Find where the given text appears and provide that cell's center as [x, y] coordinate. 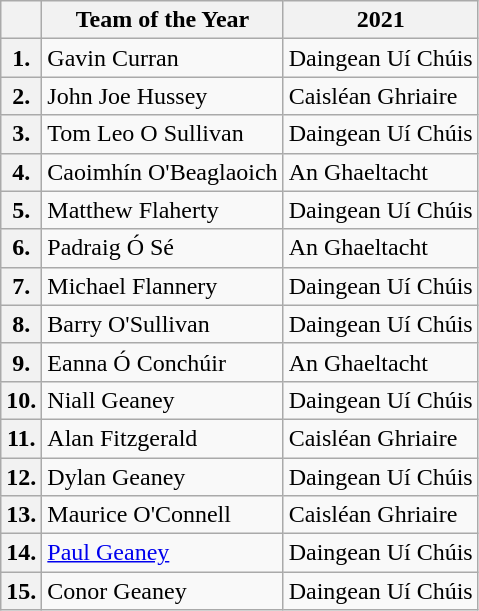
1. [22, 58]
Dylan Geaney [162, 477]
Padraig Ó Sé [162, 248]
Paul Geaney [162, 553]
7. [22, 286]
Conor Geaney [162, 591]
4. [22, 172]
Michael Flannery [162, 286]
5. [22, 210]
Matthew Flaherty [162, 210]
John Joe Hussey [162, 96]
2021 [380, 20]
Maurice O'Connell [162, 515]
Team of the Year [162, 20]
Alan Fitzgerald [162, 438]
11. [22, 438]
3. [22, 134]
14. [22, 553]
9. [22, 362]
Niall Geaney [162, 400]
Gavin Curran [162, 58]
6. [22, 248]
Eanna Ó Conchúir [162, 362]
15. [22, 591]
Barry O'Sullivan [162, 324]
Tom Leo O Sullivan [162, 134]
Caoimhín O'Beaglaoich [162, 172]
10. [22, 400]
13. [22, 515]
8. [22, 324]
12. [22, 477]
2. [22, 96]
